Find where the given text appears and provide that cell's center as [x, y] coordinate. 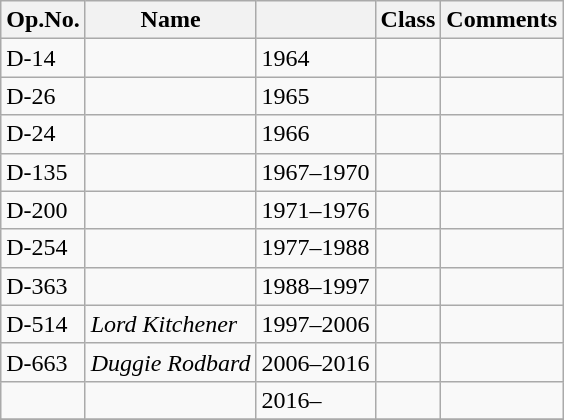
1988–1997 [316, 286]
1967–1970 [316, 172]
D-14 [43, 58]
1966 [316, 134]
D-663 [43, 362]
1964 [316, 58]
D-135 [43, 172]
D-24 [43, 134]
2016– [316, 400]
1997–2006 [316, 324]
D-200 [43, 210]
Lord Kitchener [170, 324]
D-514 [43, 324]
Duggie Rodbard [170, 362]
Comments [502, 20]
Class [408, 20]
D-254 [43, 248]
D-26 [43, 96]
Name [170, 20]
2006–2016 [316, 362]
Op.No. [43, 20]
D-363 [43, 286]
1971–1976 [316, 210]
1965 [316, 96]
1977–1988 [316, 248]
